Extract the (X, Y) coordinate from the center of the cell holding the provided text.  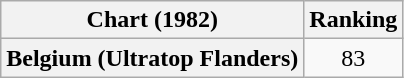
Chart (1982) (152, 20)
83 (354, 58)
Belgium (Ultratop Flanders) (152, 58)
Ranking (354, 20)
